Capture the cell that displays the provided text and extract its (X, Y) central coordinate. 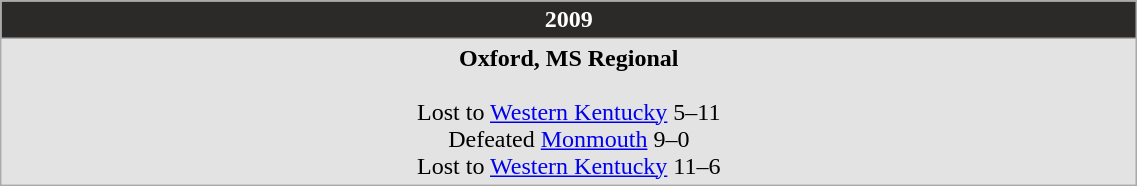
2009 (569, 20)
Oxford, MS RegionalLost to Western Kentucky 5–11 Defeated Monmouth 9–0 Lost to Western Kentucky 11–6 (569, 112)
